Find where the given text appears and provide that cell's center as [X, Y] coordinate. 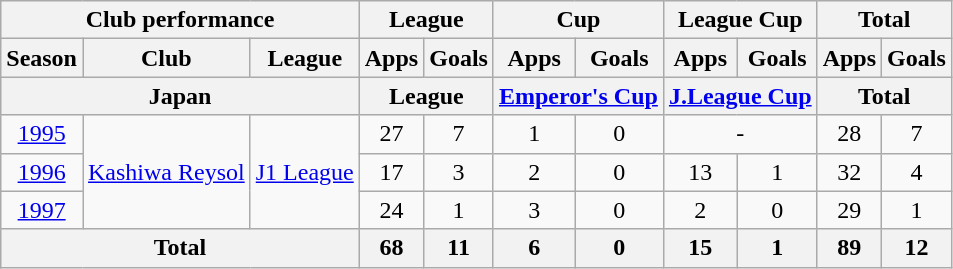
17 [391, 172]
Club [166, 58]
J1 League [304, 172]
Season [42, 58]
29 [849, 210]
24 [391, 210]
1995 [42, 134]
32 [849, 172]
15 [700, 248]
1997 [42, 210]
League Cup [740, 20]
11 [459, 248]
Cup [578, 20]
Emperor's Cup [578, 96]
Club performance [180, 20]
1996 [42, 172]
Kashiwa Reysol [166, 172]
4 [917, 172]
J.League Cup [740, 96]
68 [391, 248]
27 [391, 134]
13 [700, 172]
Japan [180, 96]
28 [849, 134]
12 [917, 248]
6 [534, 248]
- [740, 134]
89 [849, 248]
